Scan for the cell matching the given text and deliver its [x, y] coordinate at center. 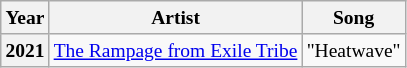
The Rampage from Exile Tribe [176, 50]
Song [354, 18]
Artist [176, 18]
Year [25, 18]
"Heatwave" [354, 50]
2021 [25, 50]
